Scan for the cell matching the given text and deliver its (x, y) coordinate at center. 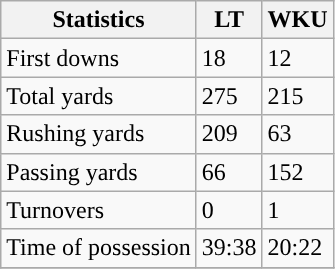
20:22 (298, 248)
18 (229, 58)
Passing yards (99, 172)
Time of possession (99, 248)
1 (298, 210)
209 (229, 134)
66 (229, 172)
39:38 (229, 248)
152 (298, 172)
215 (298, 96)
Total yards (99, 96)
275 (229, 96)
First downs (99, 58)
0 (229, 210)
63 (298, 134)
LT (229, 20)
Statistics (99, 20)
Turnovers (99, 210)
WKU (298, 20)
Rushing yards (99, 134)
12 (298, 58)
